Return (X, Y) of the center of cell containing provided text 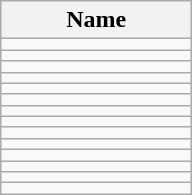
Name (96, 20)
